Output the [X, Y] coordinate of the center of the cell containing the given text.  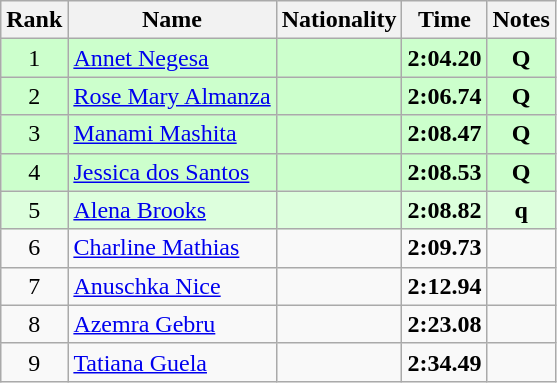
2:08.82 [444, 210]
Jessica dos Santos [172, 172]
Nationality [339, 20]
2:04.20 [444, 58]
Time [444, 20]
2:09.73 [444, 248]
Manami Mashita [172, 134]
2:12.94 [444, 286]
8 [34, 324]
2:08.53 [444, 172]
4 [34, 172]
2 [34, 96]
7 [34, 286]
Azemra Gebru [172, 324]
2:23.08 [444, 324]
2:08.47 [444, 134]
Alena Brooks [172, 210]
Charline Mathias [172, 248]
q [521, 210]
Annet Negesa [172, 58]
Rank [34, 20]
Rose Mary Almanza [172, 96]
9 [34, 362]
5 [34, 210]
2:34.49 [444, 362]
Tatiana Guela [172, 362]
1 [34, 58]
Notes [521, 20]
Anuschka Nice [172, 286]
6 [34, 248]
Name [172, 20]
2:06.74 [444, 96]
3 [34, 134]
